Return (x, y) of the center of cell containing provided text 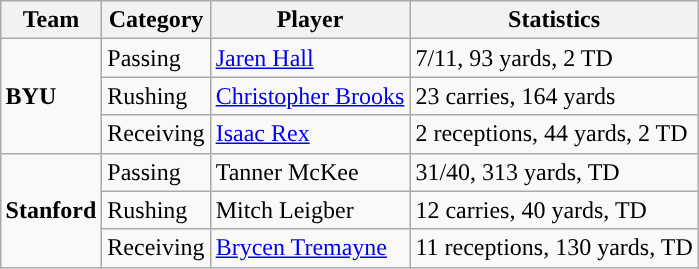
Statistics (554, 20)
11 receptions, 130 yards, TD (554, 248)
2 receptions, 44 yards, 2 TD (554, 134)
BYU (51, 96)
Christopher Brooks (310, 96)
Isaac Rex (310, 134)
Jaren Hall (310, 58)
Player (310, 20)
Category (156, 20)
Brycen Tremayne (310, 248)
23 carries, 164 yards (554, 96)
Team (51, 20)
31/40, 313 yards, TD (554, 172)
Mitch Leigber (310, 210)
Stanford (51, 210)
7/11, 93 yards, 2 TD (554, 58)
12 carries, 40 yards, TD (554, 210)
Tanner McKee (310, 172)
